Locate the cell with the specified text and output its [x, y] center coordinate. 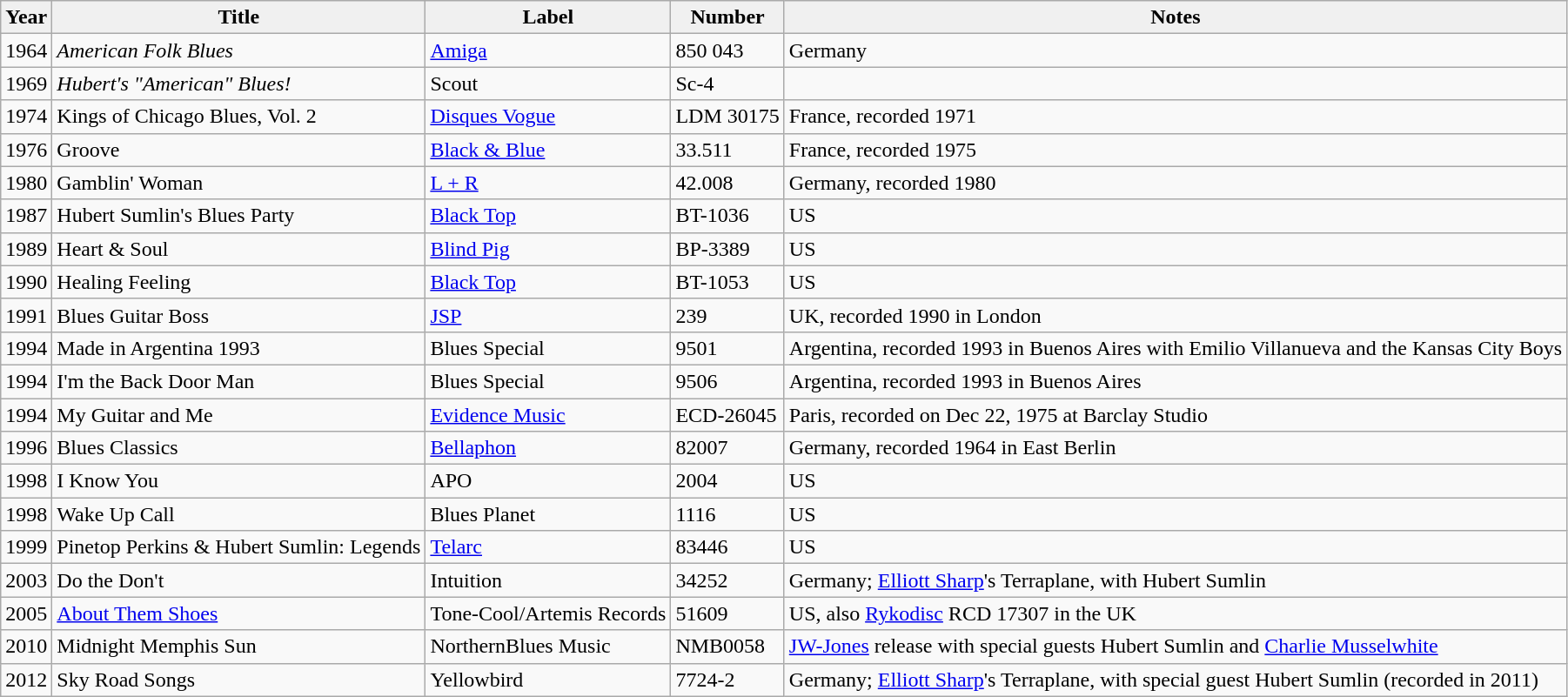
Yellowbird [548, 680]
2003 [26, 580]
2004 [727, 481]
1989 [26, 249]
1976 [26, 150]
Germany; Elliott Sharp's Terraplane, with Hubert Sumlin [1175, 580]
Gamblin' Woman [238, 183]
9501 [727, 348]
Heart & Soul [238, 249]
1991 [26, 315]
Pinetop Perkins & Hubert Sumlin: Legends [238, 547]
Telarc [548, 547]
Groove [238, 150]
Do the Don't [238, 580]
NMB0058 [727, 647]
1980 [26, 183]
Sc-4 [727, 84]
JW-Jones release with special guests Hubert Sumlin and Charlie Musselwhite [1175, 647]
Paris, recorded on Dec 22, 1975 at Barclay Studio [1175, 415]
Argentina, recorded 1993 in Buenos Aires [1175, 381]
83446 [727, 547]
Title [238, 17]
7724-2 [727, 680]
US, also Rykodisc RCD 17307 in the UK [1175, 613]
Disques Vogue [548, 117]
Sky Road Songs [238, 680]
Black & Blue [548, 150]
850 043 [727, 50]
Scout [548, 84]
Tone-Cool/Artemis Records [548, 613]
LDM 30175 [727, 117]
Blues Guitar Boss [238, 315]
Blues Planet [548, 514]
L + R [548, 183]
2012 [26, 680]
1116 [727, 514]
42.008 [727, 183]
APO [548, 481]
Germany, recorded 1964 in East Berlin [1175, 448]
Amiga [548, 50]
239 [727, 315]
Year [26, 17]
Label [548, 17]
UK, recorded 1990 in London [1175, 315]
Wake Up Call [238, 514]
American Folk Blues [238, 50]
Notes [1175, 17]
2010 [26, 647]
1990 [26, 282]
Hubert's "American" Blues! [238, 84]
Evidence Music [548, 415]
1996 [26, 448]
9506 [727, 381]
Midnight Memphis Sun [238, 647]
Intuition [548, 580]
33.511 [727, 150]
82007 [727, 448]
BT-1036 [727, 216]
Number [727, 17]
BT-1053 [727, 282]
Germany, recorded 1980 [1175, 183]
Bellaphon [548, 448]
Made in Argentina 1993 [238, 348]
1987 [26, 216]
Healing Feeling [238, 282]
2005 [26, 613]
Germany [1175, 50]
I Know You [238, 481]
France, recorded 1971 [1175, 117]
Blues Classics [238, 448]
I'm the Back Door Man [238, 381]
NorthernBlues Music [548, 647]
France, recorded 1975 [1175, 150]
1964 [26, 50]
Germany; Elliott Sharp's Terraplane, with special guest Hubert Sumlin (recorded in 2011) [1175, 680]
1999 [26, 547]
Argentina, recorded 1993 in Buenos Aires with Emilio Villanueva and the Kansas City Boys [1175, 348]
My Guitar and Me [238, 415]
JSP [548, 315]
1974 [26, 117]
BP-3389 [727, 249]
About Them Shoes [238, 613]
Hubert Sumlin's Blues Party [238, 216]
Blind Pig [548, 249]
34252 [727, 580]
1969 [26, 84]
Kings of Chicago Blues, Vol. 2 [238, 117]
ECD-26045 [727, 415]
51609 [727, 613]
